Output the [x, y] coordinate of the center of the cell containing the given text.  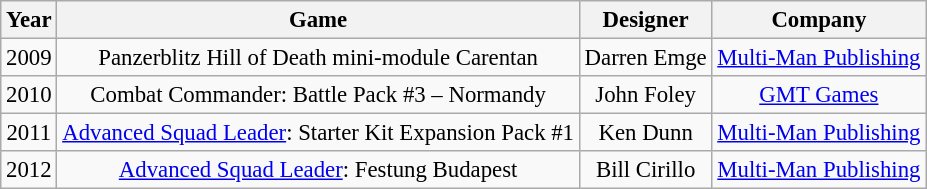
2009 [29, 58]
2011 [29, 133]
Game [318, 20]
Ken Dunn [646, 133]
2010 [29, 95]
Combat Commander: Battle Pack #3 – Normandy [318, 95]
Designer [646, 20]
John Foley [646, 95]
Company [819, 20]
Year [29, 20]
Darren Emge [646, 58]
GMT Games [819, 95]
2012 [29, 170]
Advanced Squad Leader: Festung Budapest [318, 170]
Advanced Squad Leader: Starter Kit Expansion Pack #1 [318, 133]
Bill Cirillo [646, 170]
Panzerblitz Hill of Death mini-module Carentan [318, 58]
